Output the [X, Y] coordinate of the center of the cell containing the given text.  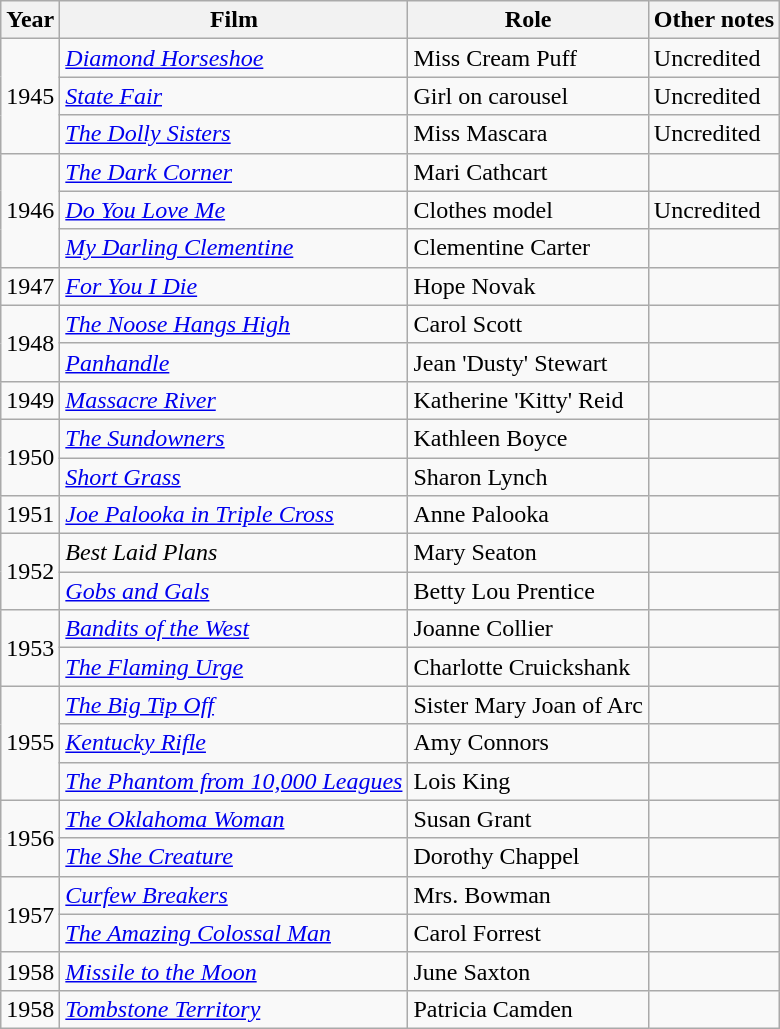
1951 [30, 515]
Clementine Carter [528, 248]
1957 [30, 914]
Jean 'Dusty' Stewart [528, 362]
The Noose Hangs High [234, 324]
Amy Connors [528, 743]
Hope Novak [528, 286]
For You I Die [234, 286]
Do You Love Me [234, 210]
1946 [30, 210]
Gobs and Gals [234, 591]
Lois King [528, 781]
Curfew Breakers [234, 895]
The Dark Corner [234, 172]
1950 [30, 457]
Mary Seaton [528, 553]
Carol Scott [528, 324]
The Phantom from 10,000 Leagues [234, 781]
Diamond Horseshoe [234, 58]
1945 [30, 96]
Joanne Collier [528, 629]
Film [234, 20]
The She Creature [234, 857]
Girl on carousel [528, 96]
Joe Palooka in Triple Cross [234, 515]
Kentucky Rifle [234, 743]
Sharon Lynch [528, 477]
Katherine 'Kitty' Reid [528, 400]
1955 [30, 743]
The Dolly Sisters [234, 134]
Panhandle [234, 362]
Sister Mary Joan of Arc [528, 705]
The Oklahoma Woman [234, 819]
Kathleen Boyce [528, 438]
June Saxton [528, 971]
Carol Forrest [528, 933]
1953 [30, 648]
1949 [30, 400]
Other notes [714, 20]
1952 [30, 572]
The Sundowners [234, 438]
Miss Mascara [528, 134]
Charlotte Cruickshank [528, 667]
Dorothy Chappel [528, 857]
Miss Cream Puff [528, 58]
1947 [30, 286]
Massacre River [234, 400]
Mari Cathcart [528, 172]
Role [528, 20]
Mrs. Bowman [528, 895]
Best Laid Plans [234, 553]
Bandits of the West [234, 629]
Betty Lou Prentice [528, 591]
Anne Palooka [528, 515]
1956 [30, 838]
Tombstone Territory [234, 1009]
Clothes model [528, 210]
The Flaming Urge [234, 667]
1948 [30, 343]
The Big Tip Off [234, 705]
State Fair [234, 96]
Year [30, 20]
Missile to the Moon [234, 971]
The Amazing Colossal Man [234, 933]
My Darling Clementine [234, 248]
Patricia Camden [528, 1009]
Susan Grant [528, 819]
Short Grass [234, 477]
